From the cell containing the given text, extract its center point as [x, y] coordinate. 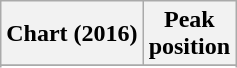
Peak position [189, 34]
Chart (2016) [72, 34]
